Detect which cell encompasses the target text, then output its [X, Y] center coordinate. 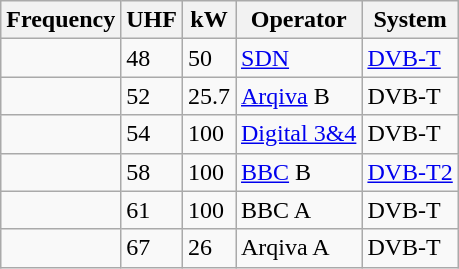
SDN [299, 58]
52 [152, 96]
DVB-T2 [410, 172]
50 [208, 58]
BBC B [299, 172]
Frequency [61, 20]
58 [152, 172]
Arqiva B [299, 96]
67 [152, 248]
System [410, 20]
25.7 [208, 96]
61 [152, 210]
kW [208, 20]
54 [152, 134]
Digital 3&4 [299, 134]
UHF [152, 20]
Operator [299, 20]
BBC A [299, 210]
Arqiva A [299, 248]
48 [152, 58]
26 [208, 248]
